Locate the cell with the specified text and output its (x, y) center coordinate. 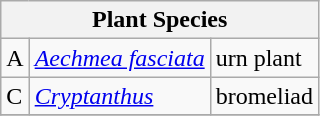
A (15, 58)
C (15, 96)
bromeliad (264, 96)
Plant Species (160, 20)
urn plant (264, 58)
Aechmea fasciata (120, 58)
Cryptanthus (120, 96)
